Identify which cell holds the provided text, then report its [x, y] central coordinate. 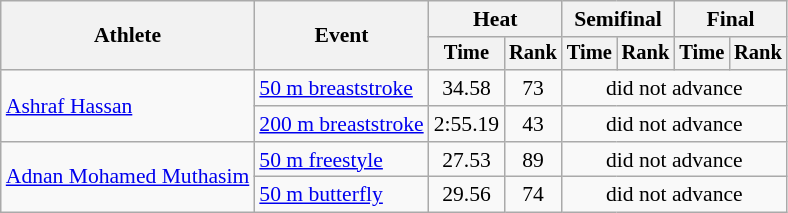
Semifinal [618, 19]
43 [533, 124]
27.53 [466, 160]
74 [533, 195]
Event [341, 36]
50 m freestyle [341, 160]
50 m breaststroke [341, 88]
200 m breaststroke [341, 124]
Final [730, 19]
Adnan Mohamed Muthasim [128, 178]
50 m butterfly [341, 195]
89 [533, 160]
Heat [496, 19]
29.56 [466, 195]
Ashraf Hassan [128, 106]
2:55.19 [466, 124]
73 [533, 88]
34.58 [466, 88]
Athlete [128, 36]
